Identify which cell holds the provided text, then report its (x, y) central coordinate. 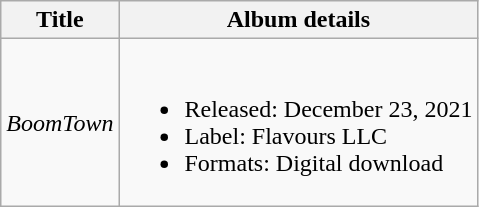
BoomTown (60, 122)
Released: December 23, 2021Label: Flavours LLCFormats: Digital download (298, 122)
Album details (298, 20)
Title (60, 20)
